Locate the cell with the specified text and output its (X, Y) center coordinate. 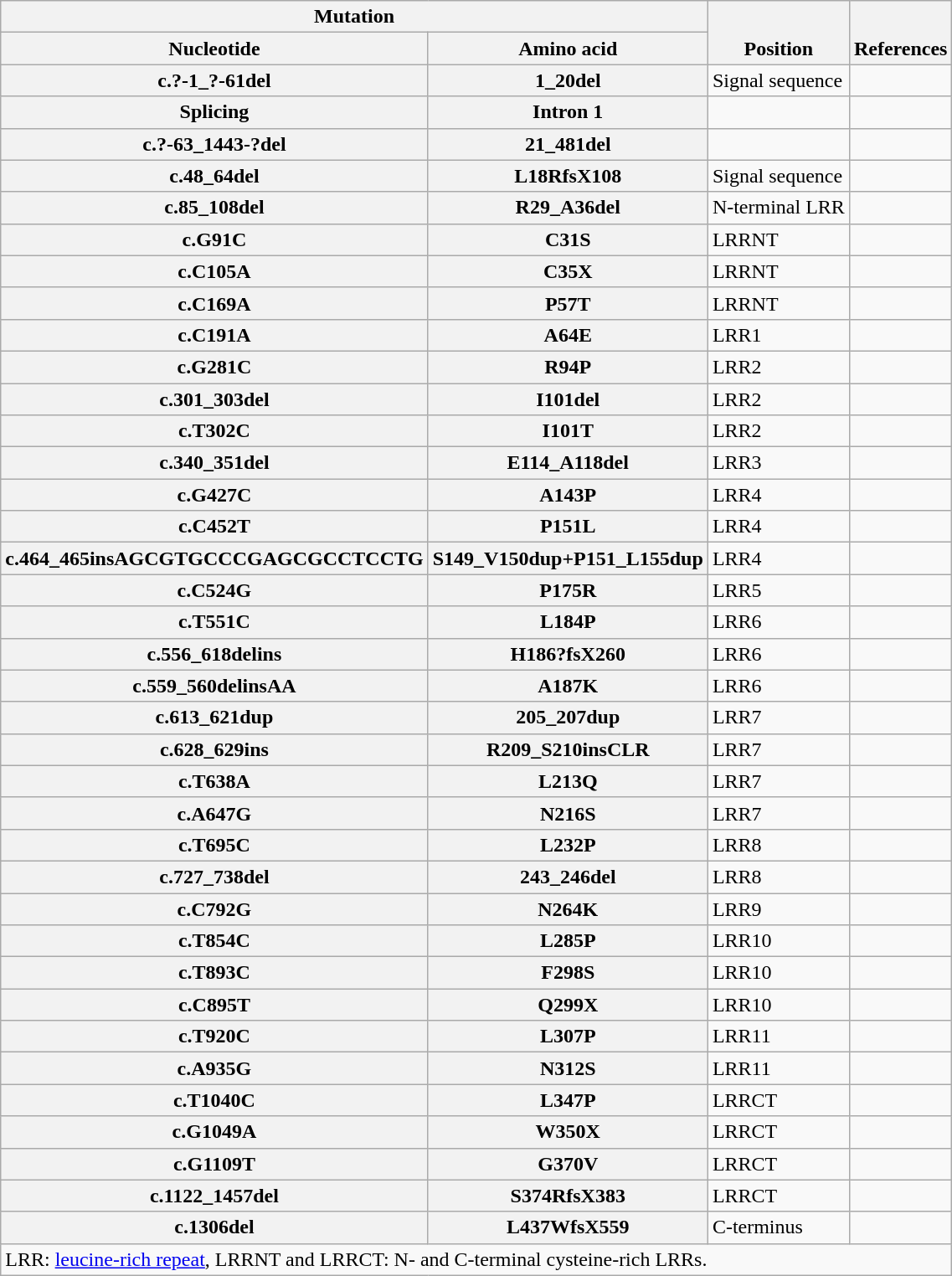
LRR1 (779, 335)
c.1122_1457del (214, 1196)
R209_S210insCLR (568, 749)
C35X (568, 271)
F298S (568, 973)
E114_A118del (568, 463)
c.C169A (214, 303)
P151L (568, 527)
c.C792G (214, 908)
S149_V150dup+P151_L155dup (568, 558)
Intron 1 (568, 112)
205_207dup (568, 718)
References (901, 33)
Nucleotide (214, 49)
L307P (568, 1037)
c.C524G (214, 590)
Mutation (355, 17)
c.48_64del (214, 176)
S374RfsX383 (568, 1196)
LRR: leucine-rich repeat, LRRNT and LRRCT: N- and C-terminal cysteine-rich LRRs. (476, 1259)
c.727_738del (214, 877)
Q299X (568, 1005)
N312S (568, 1068)
Amino acid (568, 49)
A64E (568, 335)
LRR5 (779, 590)
c.G427C (214, 495)
P57T (568, 303)
c.G91C (214, 239)
c.T893C (214, 973)
c.C452T (214, 527)
H186?fsX260 (568, 654)
A143P (568, 495)
c.C191A (214, 335)
c.G281C (214, 367)
c.T854C (214, 941)
Splicing (214, 112)
c.340_351del (214, 463)
N264K (568, 908)
I101del (568, 399)
c.C895T (214, 1005)
C-terminus (779, 1227)
c.T695C (214, 845)
L18RfsX108 (568, 176)
G370V (568, 1164)
c.G1109T (214, 1164)
c.?-63_1443-?del (214, 144)
L184P (568, 622)
LRR9 (779, 908)
c.A647G (214, 813)
L213Q (568, 781)
c.G1049A (214, 1132)
c.A935G (214, 1068)
1_20del (568, 80)
c.T638A (214, 781)
c.T551C (214, 622)
I101T (568, 431)
L437WfsX559 (568, 1227)
Position (779, 33)
c.628_629ins (214, 749)
c.464_465insAGCGTGCCCGAGCGCCTCCTG (214, 558)
c.559_560delinsAA (214, 686)
c.T1040C (214, 1100)
243_246del (568, 877)
N-terminal LRR (779, 208)
c.301_303del (214, 399)
21_481del (568, 144)
C31S (568, 239)
A187K (568, 686)
R94P (568, 367)
c.?-1_?-61del (214, 80)
c.T302C (214, 431)
W350X (568, 1132)
L285P (568, 941)
c.85_108del (214, 208)
c.C105A (214, 271)
c.556_618delins (214, 654)
N216S (568, 813)
P175R (568, 590)
L232P (568, 845)
L347P (568, 1100)
c.T920C (214, 1037)
c.613_621dup (214, 718)
c.1306del (214, 1227)
R29_A36del (568, 208)
LRR3 (779, 463)
